For the text-containing cell, return its midpoint in (x, y) coordinate format. 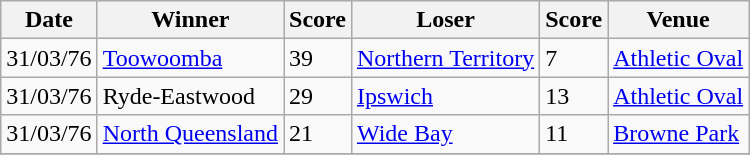
Date (49, 20)
Venue (678, 20)
Browne Park (678, 134)
Loser (445, 20)
39 (318, 58)
21 (318, 134)
Wide Bay (445, 134)
7 (574, 58)
Ryde-Eastwood (190, 96)
North Queensland (190, 134)
Winner (190, 20)
Northern Territory (445, 58)
13 (574, 96)
11 (574, 134)
29 (318, 96)
Toowoomba (190, 58)
Ipswich (445, 96)
